Find where the given text appears and provide that cell's center as (X, Y) coordinate. 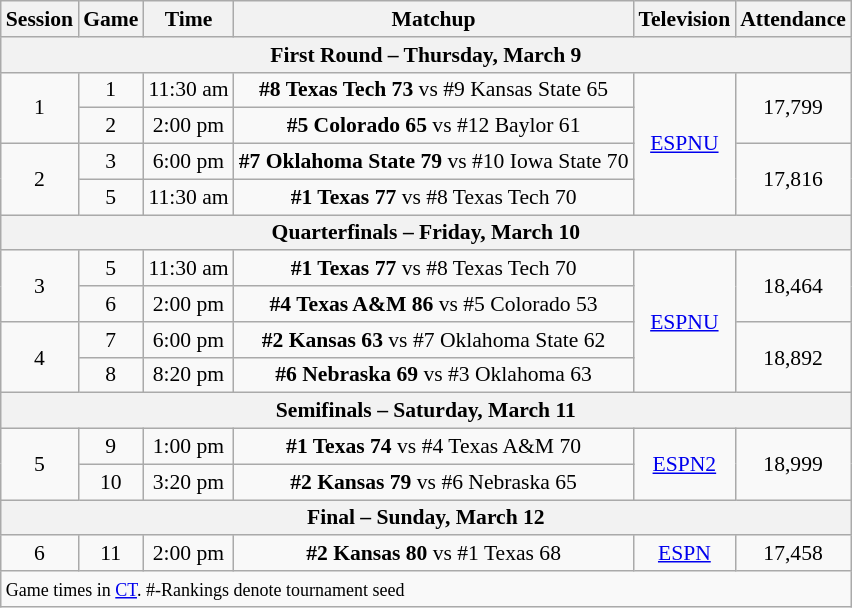
18,464 (793, 286)
First Round – Thursday, March 9 (426, 55)
Game times in CT. #-Rankings denote tournament seed (426, 589)
#2 Kansas 63 vs #7 Oklahoma State 62 (434, 340)
Quarterfinals – Friday, March 10 (426, 233)
#6 Nebraska 69 vs #3 Oklahoma 63 (434, 375)
17,458 (793, 554)
#2 Kansas 79 vs #6 Nebraska 65 (434, 482)
Semifinals – Saturday, March 11 (426, 411)
Final – Sunday, March 12 (426, 518)
Television (685, 19)
9 (110, 447)
Time (188, 19)
ESPN2 (685, 464)
10 (110, 482)
8:20 pm (188, 375)
11 (110, 554)
18,999 (793, 464)
4 (40, 358)
Game (110, 19)
Session (40, 19)
17,799 (793, 108)
18,892 (793, 358)
#1 Texas 74 vs #4 Texas A&M 70 (434, 447)
17,816 (793, 180)
#7 Oklahoma State 79 vs #10 Iowa State 70 (434, 162)
#4 Texas A&M 86 vs #5 Colorado 53 (434, 304)
#5 Colorado 65 vs #12 Baylor 61 (434, 126)
#2 Kansas 80 vs #1 Texas 68 (434, 554)
8 (110, 375)
#8 Texas Tech 73 vs #9 Kansas State 65 (434, 90)
1:00 pm (188, 447)
Matchup (434, 19)
7 (110, 340)
ESPN (685, 554)
3:20 pm (188, 482)
Attendance (793, 19)
